Extract the (X, Y) coordinate from the center of the cell holding the provided text.  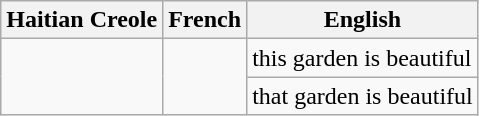
English (363, 20)
this garden is beautiful (363, 58)
French (205, 20)
Haitian Creole (82, 20)
that garden is beautiful (363, 96)
